Scan for the cell matching the given text and deliver its (X, Y) coordinate at center. 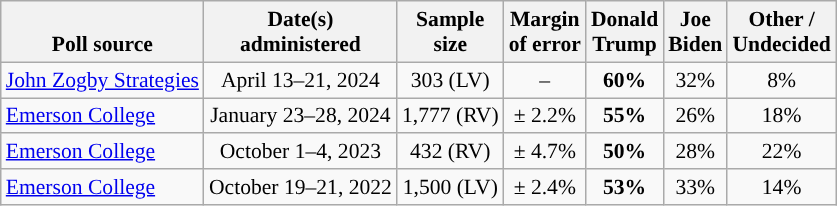
33% (695, 187)
Date(s)administered (300, 32)
October 19–21, 2022 (300, 187)
Marginof error (545, 32)
53% (624, 187)
October 1–4, 2023 (300, 152)
26% (695, 116)
DonaldTrump (624, 32)
14% (781, 187)
28% (695, 152)
± 4.7% (545, 152)
Poll source (102, 32)
John Zogby Strategies (102, 80)
± 2.4% (545, 187)
1,777 (RV) (450, 116)
JoeBiden (695, 32)
Other /Undecided (781, 32)
50% (624, 152)
Samplesize (450, 32)
60% (624, 80)
– (545, 80)
1,500 (LV) (450, 187)
8% (781, 80)
January 23–28, 2024 (300, 116)
18% (781, 116)
32% (695, 80)
55% (624, 116)
432 (RV) (450, 152)
April 13–21, 2024 (300, 80)
22% (781, 152)
303 (LV) (450, 80)
± 2.2% (545, 116)
